Capture the cell that displays the provided text and extract its [X, Y] central coordinate. 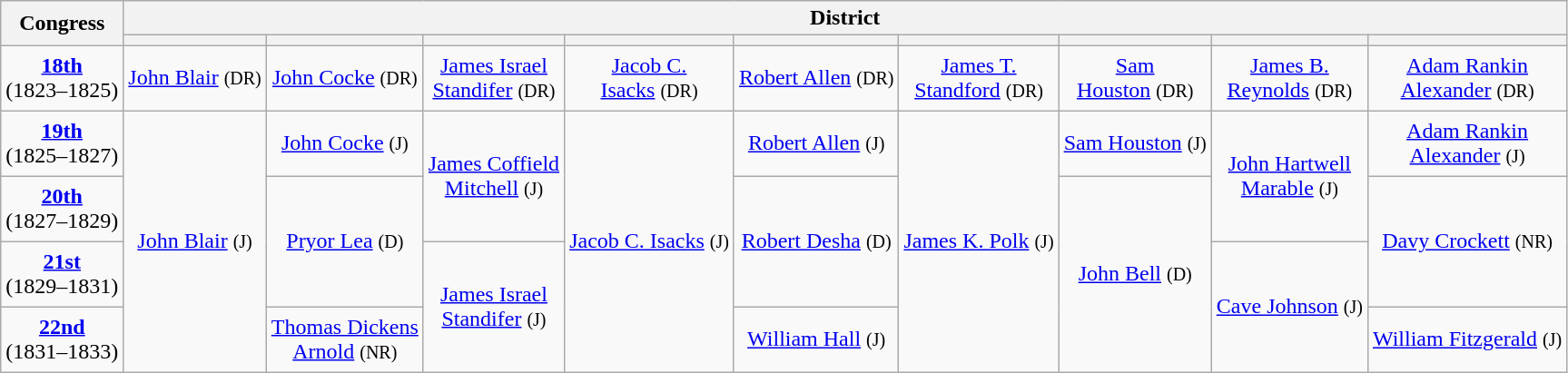
SamHouston (DR) [1135, 78]
District [845, 18]
21st(1829–1831) [62, 274]
Thomas DickensArnold (NR) [345, 339]
Cave Johnson (J) [1289, 307]
John Bell (D) [1135, 274]
Pryor Lea (D) [345, 241]
James IsraelStandifer (J) [494, 307]
William Fitzgerald (J) [1467, 339]
Davy Crockett (NR) [1467, 241]
John Cocke (J) [345, 143]
Adam RankinAlexander (DR) [1467, 78]
20th(1827–1829) [62, 209]
James IsraelStandifer (DR) [494, 78]
John Blair (J) [195, 241]
John HartwellMarable (J) [1289, 176]
James CoffieldMitchell (J) [494, 176]
Robert Allen (J) [816, 143]
John Blair (DR) [195, 78]
Jacob C. Isacks (J) [650, 241]
Jacob C.Isacks (DR) [650, 78]
Robert Desha (D) [816, 241]
18th(1823–1825) [62, 78]
Robert Allen (DR) [816, 78]
19th(1825–1827) [62, 143]
Adam RankinAlexander (J) [1467, 143]
John Cocke (DR) [345, 78]
Sam Houston (J) [1135, 143]
22nd(1831–1833) [62, 339]
James K. Polk (J) [979, 241]
James T.Standford (DR) [979, 78]
Congress [62, 24]
William Hall (J) [816, 339]
James B.Reynolds (DR) [1289, 78]
